Provide the (X, Y) coordinate of the cell's center where the given text is located.  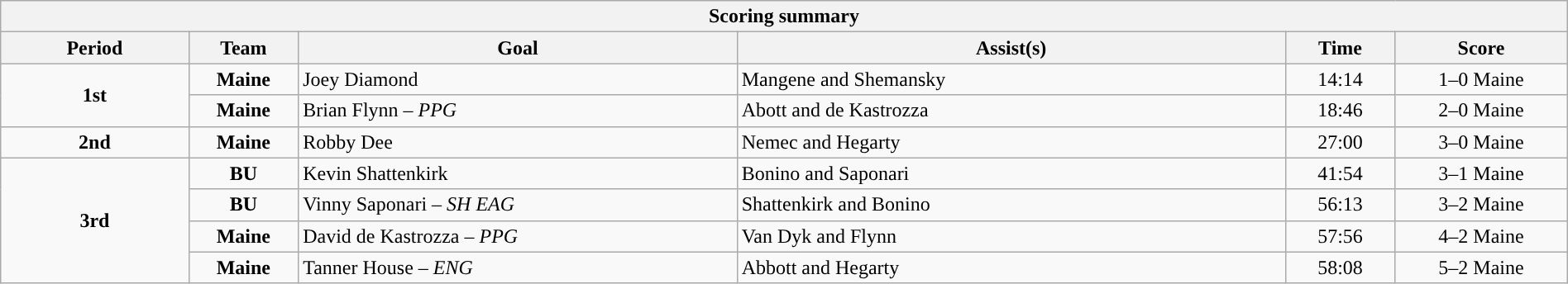
14:14 (1340, 79)
3rd (94, 220)
4–2 Maine (1481, 236)
3–0 Maine (1481, 142)
Brian Flynn – PPG (518, 111)
Nemec and Hegarty (1011, 142)
Period (94, 48)
Robby Dee (518, 142)
1st (94, 95)
Abbott and Hegarty (1011, 267)
57:56 (1340, 236)
Scoring summary (784, 17)
Goal (518, 48)
56:13 (1340, 205)
Shattenkirk and Bonino (1011, 205)
Score (1481, 48)
David de Kastrozza – PPG (518, 236)
2nd (94, 142)
Team (243, 48)
Bonino and Saponari (1011, 173)
3–1 Maine (1481, 173)
Joey Diamond (518, 79)
58:08 (1340, 267)
18:46 (1340, 111)
5–2 Maine (1481, 267)
3–2 Maine (1481, 205)
Van Dyk and Flynn (1011, 236)
Vinny Saponari – SH EAG (518, 205)
Tanner House – ENG (518, 267)
1–0 Maine (1481, 79)
Abott and de Kastrozza (1011, 111)
27:00 (1340, 142)
Time (1340, 48)
Mangene and Shemansky (1011, 79)
Assist(s) (1011, 48)
Kevin Shattenkirk (518, 173)
2–0 Maine (1481, 111)
41:54 (1340, 173)
